Find where the given text appears and provide that cell's center as [x, y] coordinate. 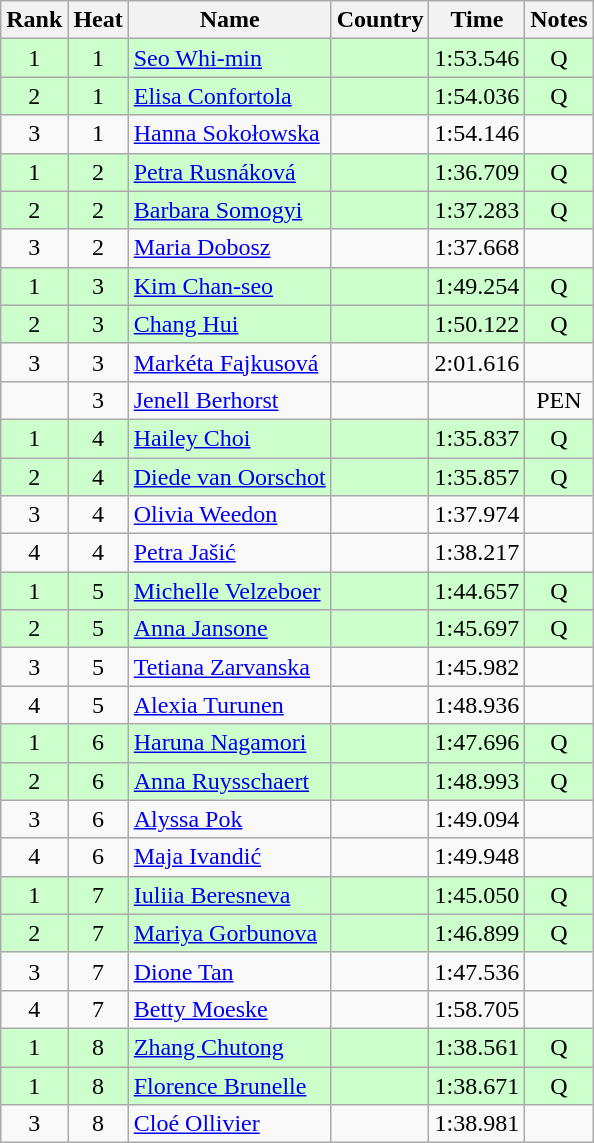
1:37.668 [477, 248]
Betty Moeske [230, 1009]
1:48.936 [477, 705]
2:01.616 [477, 362]
1:45.050 [477, 895]
1:35.857 [477, 477]
Chang Hui [230, 324]
Iuliia Beresneva [230, 895]
1:46.899 [477, 933]
1:38.981 [477, 1124]
1:38.671 [477, 1085]
Diede van Oorschot [230, 477]
Notes [559, 20]
1:38.561 [477, 1047]
1:48.993 [477, 781]
Dione Tan [230, 971]
1:54.146 [477, 134]
Maria Dobosz [230, 248]
1:44.657 [477, 591]
1:45.697 [477, 629]
Barbara Somogyi [230, 210]
Florence Brunelle [230, 1085]
Petra Jašić [230, 553]
Jenell Berhorst [230, 400]
1:36.709 [477, 172]
Michelle Velzeboer [230, 591]
Alyssa Pok [230, 819]
1:58.705 [477, 1009]
1:47.536 [477, 971]
1:37.974 [477, 515]
1:54.036 [477, 96]
Tetiana Zarvanska [230, 667]
Zhang Chutong [230, 1047]
1:49.254 [477, 286]
Anna Ruysschaert [230, 781]
Kim Chan-seo [230, 286]
Haruna Nagamori [230, 743]
Petra Rusnáková [230, 172]
Markéta Fajkusová [230, 362]
Rank [34, 20]
PEN [559, 400]
Heat [98, 20]
1:50.122 [477, 324]
1:45.982 [477, 667]
Mariya Gorbunova [230, 933]
Time [477, 20]
1:49.094 [477, 819]
Alexia Turunen [230, 705]
Hanna Sokołowska [230, 134]
Anna Jansone [230, 629]
1:37.283 [477, 210]
Name [230, 20]
1:35.837 [477, 438]
Country [380, 20]
Seo Whi-min [230, 58]
1:38.217 [477, 553]
Elisa Confortola [230, 96]
Hailey Choi [230, 438]
1:47.696 [477, 743]
Maja Ivandić [230, 857]
Olivia Weedon [230, 515]
1:53.546 [477, 58]
Cloé Ollivier [230, 1124]
1:49.948 [477, 857]
